Scan for the cell matching the given text and deliver its [x, y] coordinate at center. 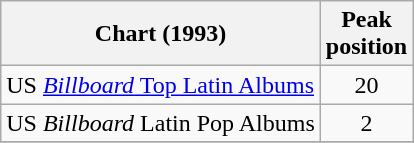
2 [366, 123]
20 [366, 85]
Peakposition [366, 34]
US Billboard Top Latin Albums [161, 85]
US Billboard Latin Pop Albums [161, 123]
Chart (1993) [161, 34]
